Identify which cell holds the provided text, then report its [x, y] central coordinate. 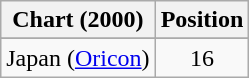
16 [202, 58]
Position [202, 20]
Japan (Oricon) [78, 58]
Chart (2000) [78, 20]
